Provide the [X, Y] coordinate of the cell's center where the given text is located.  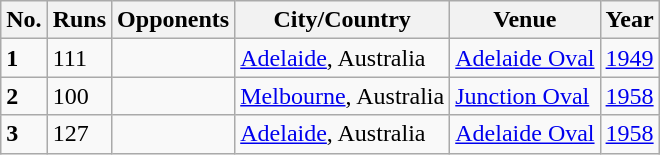
Melbourne, Australia [342, 96]
No. [24, 20]
127 [79, 134]
Opponents [174, 20]
100 [79, 96]
1949 [630, 58]
Junction Oval [525, 96]
2 [24, 96]
111 [79, 58]
Runs [79, 20]
City/Country [342, 20]
Year [630, 20]
Venue [525, 20]
1 [24, 58]
3 [24, 134]
